Locate the cell with the specified text and output its [X, Y] center coordinate. 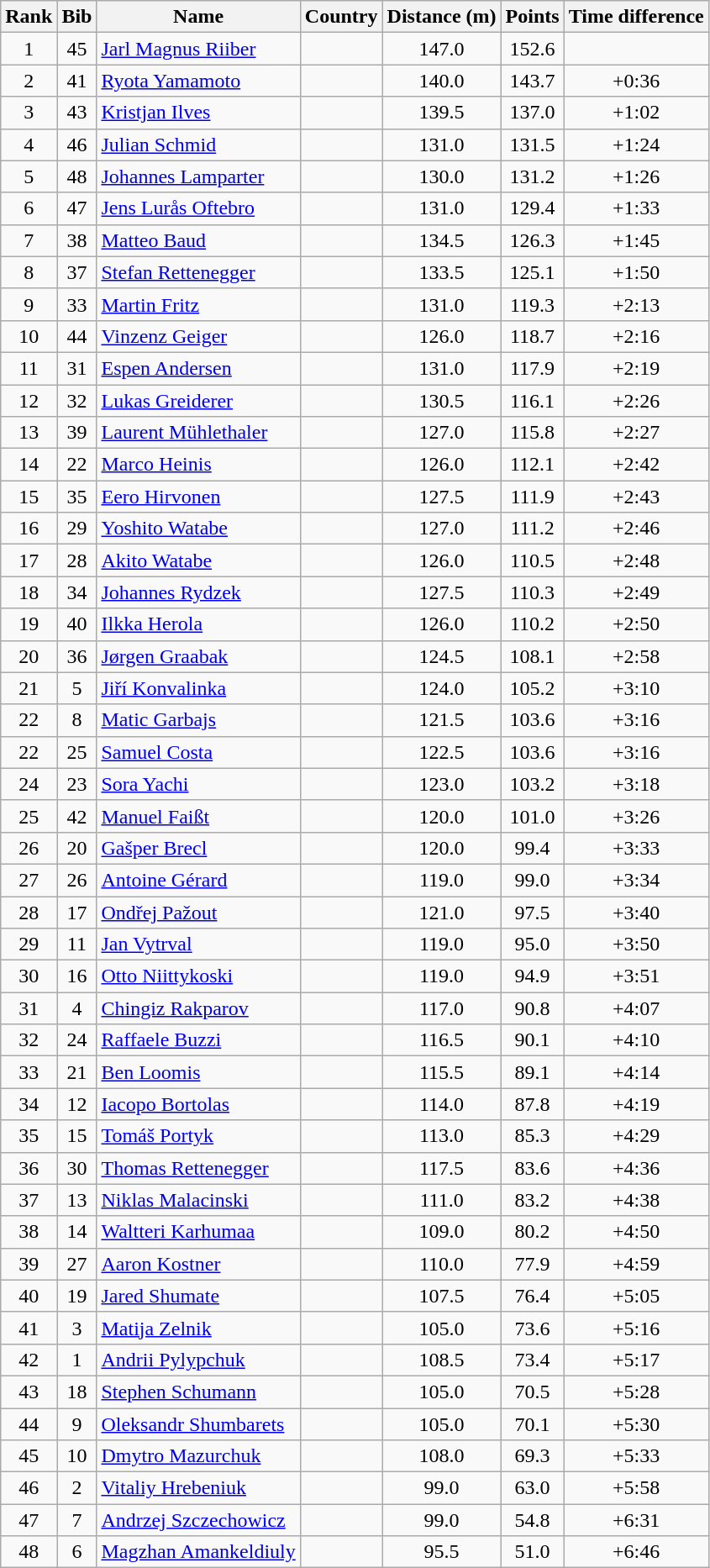
Laurent Mühlethaler [198, 433]
Yoshito Watabe [198, 529]
+1:33 [636, 208]
+2:50 [636, 624]
Kristjan Ilves [198, 113]
Stefan Rettenegger [198, 272]
80.2 [533, 1232]
124.0 [442, 688]
+5:17 [636, 1360]
89.1 [533, 1072]
Otto Niittykoski [198, 976]
113.0 [442, 1136]
+1:50 [636, 272]
115.8 [533, 433]
+2:16 [636, 336]
+2:46 [636, 529]
112.1 [533, 465]
Points [533, 17]
139.5 [442, 113]
147.0 [442, 49]
+1:45 [636, 240]
+3:26 [636, 816]
23 [77, 784]
116.1 [533, 401]
Time difference [636, 17]
+4:14 [636, 1072]
Country [341, 17]
117.9 [533, 368]
Martin Fritz [198, 304]
Andrii Pylypchuk [198, 1360]
77.9 [533, 1264]
117.0 [442, 1008]
90.8 [533, 1008]
101.0 [533, 816]
51.0 [533, 1552]
Jarl Magnus Riiber [198, 49]
110.0 [442, 1264]
110.2 [533, 624]
+3:18 [636, 784]
+2:49 [636, 592]
Vinzenz Geiger [198, 336]
+3:50 [636, 944]
54.8 [533, 1520]
114.0 [442, 1104]
87.8 [533, 1104]
95.5 [442, 1552]
70.1 [533, 1424]
118.7 [533, 336]
+2:58 [636, 656]
Jørgen Graabak [198, 656]
Johannes Rydzek [198, 592]
Matija Zelnik [198, 1328]
Jiří Konvalinka [198, 688]
Andrzej Szczechowicz [198, 1520]
Magzhan Amankeldiuly [198, 1552]
Oleksandr Shumbarets [198, 1424]
83.6 [533, 1168]
+2:19 [636, 368]
Raffaele Buzzi [198, 1040]
Julian Schmid [198, 145]
90.1 [533, 1040]
Iacopo Bortolas [198, 1104]
Gašper Brecl [198, 848]
+5:30 [636, 1424]
125.1 [533, 272]
Ryota Yamamoto [198, 81]
Manuel Faißt [198, 816]
117.5 [442, 1168]
152.6 [533, 49]
Vitaliy Hrebeniuk [198, 1488]
111.2 [533, 529]
134.5 [442, 240]
Stephen Schumann [198, 1392]
Distance (m) [442, 17]
103.2 [533, 784]
Marco Heinis [198, 465]
124.5 [442, 656]
111.0 [442, 1200]
+3:34 [636, 880]
+2:13 [636, 304]
121.5 [442, 720]
Aaron Kostner [198, 1264]
Jan Vytrval [198, 944]
+4:50 [636, 1232]
110.5 [533, 560]
Jens Lurås Oftebro [198, 208]
+4:10 [636, 1040]
Chingiz Rakparov [198, 1008]
95.0 [533, 944]
111.9 [533, 497]
73.6 [533, 1328]
115.5 [442, 1072]
Thomas Rettenegger [198, 1168]
+5:28 [636, 1392]
+5:05 [636, 1296]
110.3 [533, 592]
137.0 [533, 113]
Niklas Malacinski [198, 1200]
119.3 [533, 304]
73.4 [533, 1360]
Tomáš Portyk [198, 1136]
+4:19 [636, 1104]
Name [198, 17]
Matteo Baud [198, 240]
131.5 [533, 145]
Waltteri Karhumaa [198, 1232]
+4:07 [636, 1008]
70.5 [533, 1392]
108.5 [442, 1360]
+4:29 [636, 1136]
76.4 [533, 1296]
107.5 [442, 1296]
Eero Hirvonen [198, 497]
+6:31 [636, 1520]
85.3 [533, 1136]
+5:58 [636, 1488]
+4:59 [636, 1264]
63.0 [533, 1488]
+4:38 [636, 1200]
130.0 [442, 176]
Ondřej Pažout [198, 912]
133.5 [442, 272]
122.5 [442, 752]
+2:26 [636, 401]
+3:40 [636, 912]
Bib [77, 17]
108.0 [442, 1456]
83.2 [533, 1200]
Espen Andersen [198, 368]
Matic Garbajs [198, 720]
Ben Loomis [198, 1072]
+2:43 [636, 497]
+2:48 [636, 560]
+3:51 [636, 976]
+5:16 [636, 1328]
129.4 [533, 208]
+1:02 [636, 113]
121.0 [442, 912]
Akito Watabe [198, 560]
Johannes Lamparter [198, 176]
Rank [29, 17]
+5:33 [636, 1456]
140.0 [442, 81]
+4:36 [636, 1168]
+2:42 [636, 465]
Sora Yachi [198, 784]
Antoine Gérard [198, 880]
Dmytro Mazurchuk [198, 1456]
123.0 [442, 784]
+2:27 [636, 433]
126.3 [533, 240]
+6:46 [636, 1552]
+1:24 [636, 145]
94.9 [533, 976]
+1:26 [636, 176]
130.5 [442, 401]
Samuel Costa [198, 752]
Jared Shumate [198, 1296]
109.0 [442, 1232]
+0:36 [636, 81]
105.2 [533, 688]
131.2 [533, 176]
97.5 [533, 912]
143.7 [533, 81]
Ilkka Herola [198, 624]
Lukas Greiderer [198, 401]
116.5 [442, 1040]
99.4 [533, 848]
108.1 [533, 656]
+3:33 [636, 848]
69.3 [533, 1456]
+3:10 [636, 688]
